Identify which cell holds the provided text, then report its [X, Y] central coordinate. 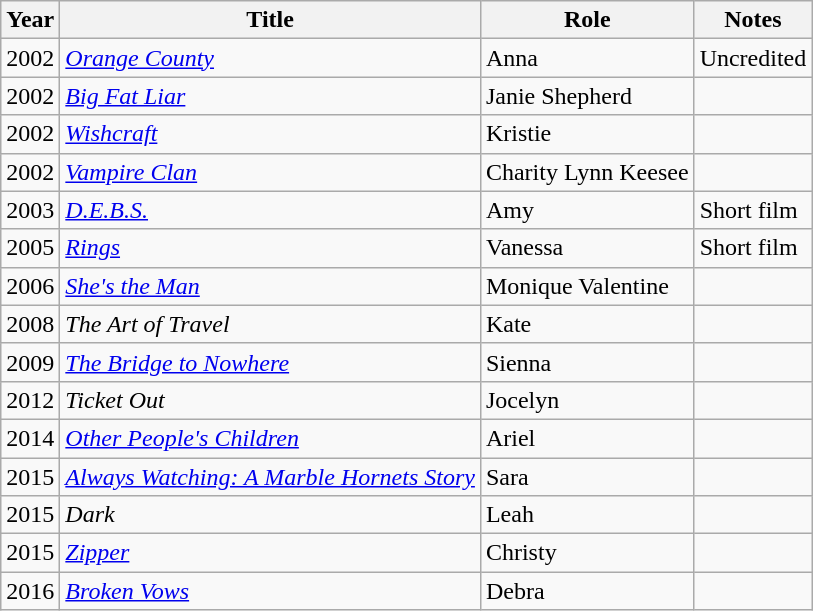
Sara [587, 477]
Kate [587, 324]
Amy [587, 210]
2016 [30, 591]
Ariel [587, 438]
2009 [30, 362]
Vampire Clan [270, 172]
Wishcraft [270, 134]
The Bridge to Nowhere [270, 362]
Dark [270, 515]
Monique Valentine [587, 286]
Janie Shepherd [587, 96]
2008 [30, 324]
Rings [270, 248]
Ticket Out [270, 400]
2005 [30, 248]
Charity Lynn Keesee [587, 172]
Broken Vows [270, 591]
Role [587, 20]
Always Watching: A Marble Hornets Story [270, 477]
Kristie [587, 134]
2014 [30, 438]
Orange County [270, 58]
Year [30, 20]
Zipper [270, 553]
2012 [30, 400]
Leah [587, 515]
Anna [587, 58]
D.E.B.S. [270, 210]
She's the Man [270, 286]
Sienna [587, 362]
2003 [30, 210]
The Art of Travel [270, 324]
Jocelyn [587, 400]
Title [270, 20]
Uncredited [753, 58]
Notes [753, 20]
Vanessa [587, 248]
Christy [587, 553]
Other People's Children [270, 438]
Big Fat Liar [270, 96]
2006 [30, 286]
Debra [587, 591]
